Extract the (x, y) coordinate from the center of the cell holding the provided text.  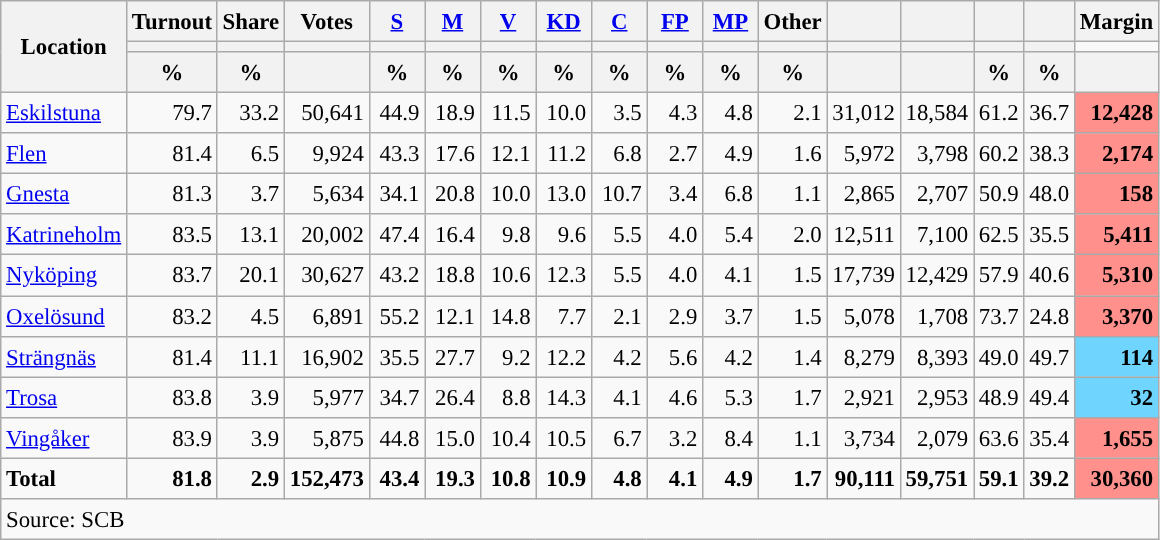
MP (731, 22)
55.2 (397, 316)
11.5 (508, 114)
12,429 (936, 276)
2.7 (675, 154)
11.1 (250, 356)
Source: SCB (580, 520)
5,411 (1116, 234)
79.7 (172, 114)
Turnout (172, 22)
Total (64, 478)
3.2 (675, 438)
Nyköping (64, 276)
9.2 (508, 356)
73.7 (999, 316)
5.4 (731, 234)
90,111 (864, 478)
18,584 (936, 114)
9.6 (564, 234)
63.6 (999, 438)
30,627 (326, 276)
32 (1116, 398)
24.8 (1049, 316)
2,174 (1116, 154)
59.1 (999, 478)
5.3 (731, 398)
6.5 (250, 154)
5,634 (326, 194)
61.2 (999, 114)
2.0 (792, 234)
20.1 (250, 276)
10.7 (619, 194)
Flen (64, 154)
7,100 (936, 234)
50.9 (999, 194)
3.4 (675, 194)
31,012 (864, 114)
14.3 (564, 398)
Trosa (64, 398)
36.7 (1049, 114)
C (619, 22)
44.9 (397, 114)
10.4 (508, 438)
48.9 (999, 398)
KD (564, 22)
16,902 (326, 356)
81.8 (172, 478)
38.3 (1049, 154)
2,921 (864, 398)
17.6 (453, 154)
7.7 (564, 316)
9,924 (326, 154)
Votes (326, 22)
Katrineholm (64, 234)
4.6 (675, 398)
10.8 (508, 478)
83.9 (172, 438)
Location (64, 47)
43.4 (397, 478)
8.8 (508, 398)
5,972 (864, 154)
83.7 (172, 276)
114 (1116, 356)
62.5 (999, 234)
158 (1116, 194)
40.6 (1049, 276)
26.4 (453, 398)
30,360 (1116, 478)
2,953 (936, 398)
39.2 (1049, 478)
Share (250, 22)
15.0 (453, 438)
13.1 (250, 234)
5,977 (326, 398)
1,655 (1116, 438)
34.1 (397, 194)
S (397, 22)
43.3 (397, 154)
5,078 (864, 316)
12.2 (564, 356)
47.4 (397, 234)
Vingåker (64, 438)
8,393 (936, 356)
5,310 (1116, 276)
6.7 (619, 438)
18.8 (453, 276)
6,891 (326, 316)
60.2 (999, 154)
49.0 (999, 356)
3,370 (1116, 316)
Other (792, 22)
M (453, 22)
Oxelösund (64, 316)
35.4 (1049, 438)
1.4 (792, 356)
5.6 (675, 356)
27.7 (453, 356)
2,707 (936, 194)
Gnesta (64, 194)
12,511 (864, 234)
16.4 (453, 234)
83.2 (172, 316)
34.7 (397, 398)
Strängnäs (64, 356)
12.3 (564, 276)
1.6 (792, 154)
83.5 (172, 234)
2,079 (936, 438)
11.2 (564, 154)
8.4 (731, 438)
Eskilstuna (64, 114)
48.0 (1049, 194)
20,002 (326, 234)
50,641 (326, 114)
1,708 (936, 316)
10.6 (508, 276)
13.0 (564, 194)
10.9 (564, 478)
3,734 (864, 438)
18.9 (453, 114)
5,875 (326, 438)
59,751 (936, 478)
81.3 (172, 194)
9.8 (508, 234)
4.5 (250, 316)
152,473 (326, 478)
17,739 (864, 276)
44.8 (397, 438)
49.4 (1049, 398)
4.3 (675, 114)
12,428 (1116, 114)
49.7 (1049, 356)
33.2 (250, 114)
19.3 (453, 478)
2,865 (864, 194)
10.5 (564, 438)
57.9 (999, 276)
83.8 (172, 398)
14.8 (508, 316)
Margin (1116, 22)
V (508, 22)
8,279 (864, 356)
3.5 (619, 114)
3,798 (936, 154)
20.8 (453, 194)
43.2 (397, 276)
FP (675, 22)
